Extract the (X, Y) coordinate from the center of the cell holding the provided text.  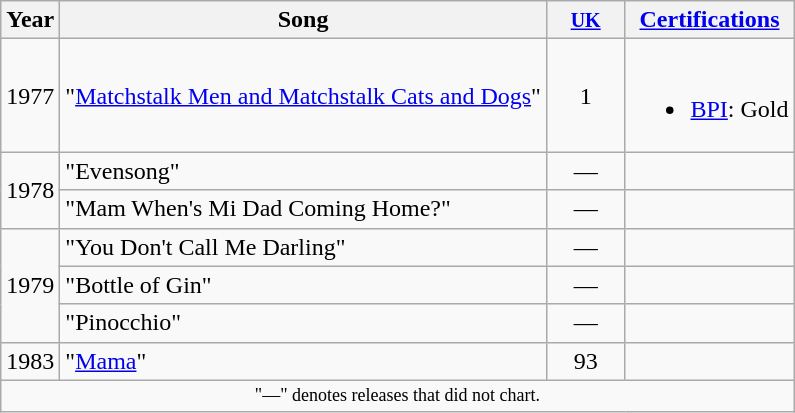
Certifications (710, 20)
"Mam When's Mi Dad Coming Home?" (304, 209)
Year (30, 20)
"Bottle of Gin" (304, 285)
93 (586, 361)
1977 (30, 96)
1979 (30, 285)
"Mama" (304, 361)
"You Don't Call Me Darling" (304, 247)
1 (586, 96)
"Matchstalk Men and Matchstalk Cats and Dogs" (304, 96)
"Pinocchio" (304, 323)
BPI: Gold (710, 96)
UK (586, 20)
"Evensong" (304, 171)
"—" denotes releases that did not chart. (398, 396)
1983 (30, 361)
Song (304, 20)
1978 (30, 190)
